Search for the cell housing the specified text and yield its (X, Y) center coordinate. 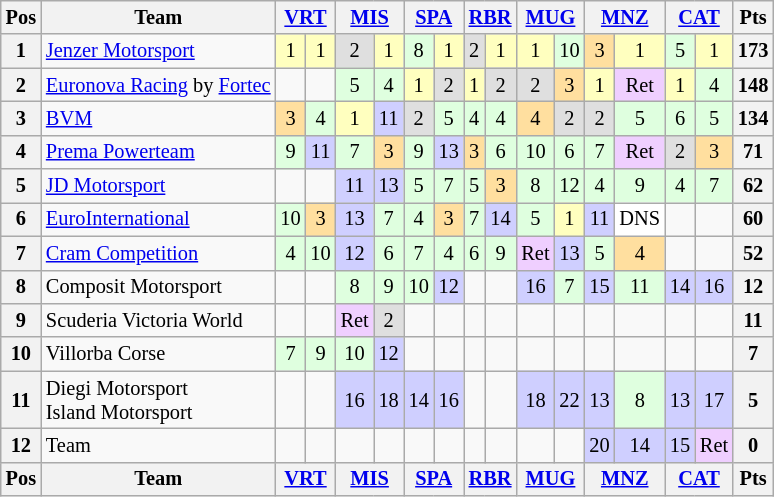
Euronova Racing by Fortec (158, 85)
62 (753, 186)
0 (753, 445)
EuroInternational (158, 219)
Composit Motorsport (158, 287)
60 (753, 219)
17 (714, 400)
Cram Competition (158, 253)
52 (753, 253)
Prema Powerteam (158, 152)
BVM (158, 118)
JD Motorsport (158, 186)
Villorba Corse (158, 354)
22 (569, 400)
DNS (640, 219)
Diegi Motorsport Island Motorsport (158, 400)
148 (753, 85)
71 (753, 152)
20 (599, 445)
Scuderia Victoria World (158, 320)
Jenzer Motorsport (158, 51)
173 (753, 51)
134 (753, 118)
